Scan for the cell matching the given text and deliver its [x, y] coordinate at center. 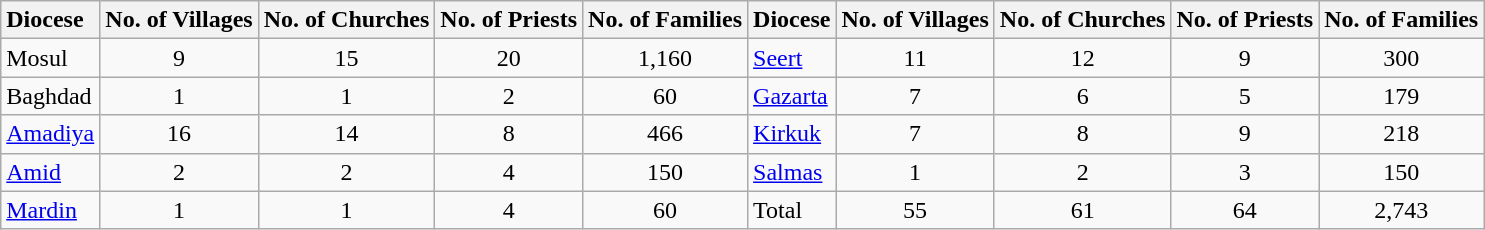
61 [1082, 210]
Seert [792, 58]
300 [1402, 58]
12 [1082, 58]
Amadiya [50, 134]
5 [1245, 96]
Mosul [50, 58]
55 [915, 210]
Kirkuk [792, 134]
3 [1245, 172]
Mardin [50, 210]
Gazarta [792, 96]
179 [1402, 96]
Salmas [792, 172]
1,160 [666, 58]
Baghdad [50, 96]
Amid [50, 172]
11 [915, 58]
Total [792, 210]
14 [346, 134]
218 [1402, 134]
2,743 [1402, 210]
20 [509, 58]
16 [179, 134]
466 [666, 134]
6 [1082, 96]
15 [346, 58]
64 [1245, 210]
